Identify which cell holds the provided text, then report its (x, y) central coordinate. 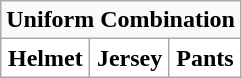
Helmet (46, 58)
Pants (204, 58)
Jersey (130, 58)
Uniform Combination (121, 20)
